Capture the cell that displays the provided text and extract its (X, Y) central coordinate. 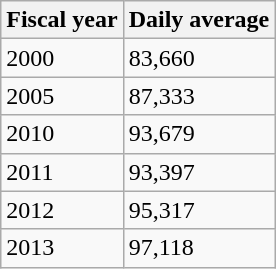
2012 (62, 210)
83,660 (199, 58)
95,317 (199, 210)
93,397 (199, 172)
2005 (62, 96)
Daily average (199, 20)
2010 (62, 134)
87,333 (199, 96)
Fiscal year (62, 20)
2013 (62, 248)
2011 (62, 172)
97,118 (199, 248)
93,679 (199, 134)
2000 (62, 58)
